Detect which cell encompasses the target text, then output its (x, y) center coordinate. 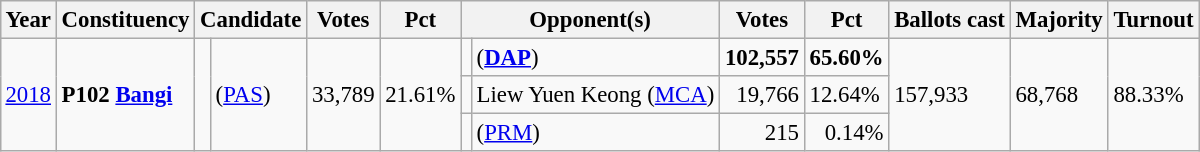
33,789 (344, 94)
88.33% (1154, 94)
21.61% (420, 94)
(PAS) (258, 94)
Majority (1059, 20)
215 (762, 133)
Candidate (251, 20)
2018 (28, 94)
0.14% (846, 133)
(DAP) (595, 57)
Ballots cast (950, 20)
68,768 (1059, 94)
Opponent(s) (590, 20)
157,933 (950, 94)
P102 Bangi (125, 94)
65.60% (846, 57)
19,766 (762, 95)
Turnout (1154, 20)
(PRM) (595, 133)
102,557 (762, 57)
Liew Yuen Keong (MCA) (595, 95)
Year (28, 20)
Constituency (125, 20)
12.64% (846, 95)
